From the cell containing the given text, extract its center point as (x, y) coordinate. 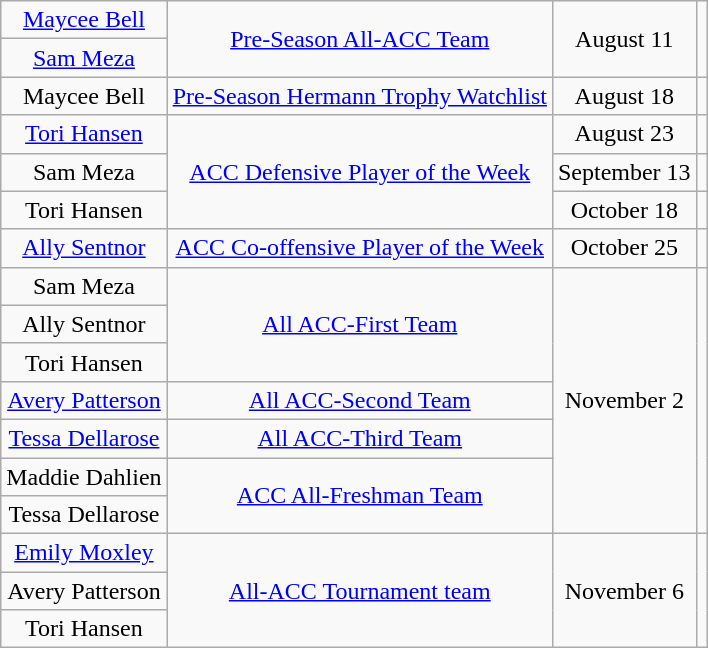
October 18 (624, 210)
All ACC-Third Team (360, 438)
August 18 (624, 96)
August 23 (624, 134)
ACC All-Freshman Team (360, 496)
August 11 (624, 39)
Pre-Season Hermann Trophy Watchlist (360, 96)
Maddie Dahlien (84, 477)
All ACC-Second Team (360, 400)
All ACC-First Team (360, 324)
November 2 (624, 400)
All-ACC Tournament team (360, 591)
September 13 (624, 172)
Emily Moxley (84, 553)
ACC Co-offensive Player of the Week (360, 248)
ACC Defensive Player of the Week (360, 172)
October 25 (624, 248)
November 6 (624, 591)
Pre-Season All-ACC Team (360, 39)
